Find where the given text appears and provide that cell's center as (X, Y) coordinate. 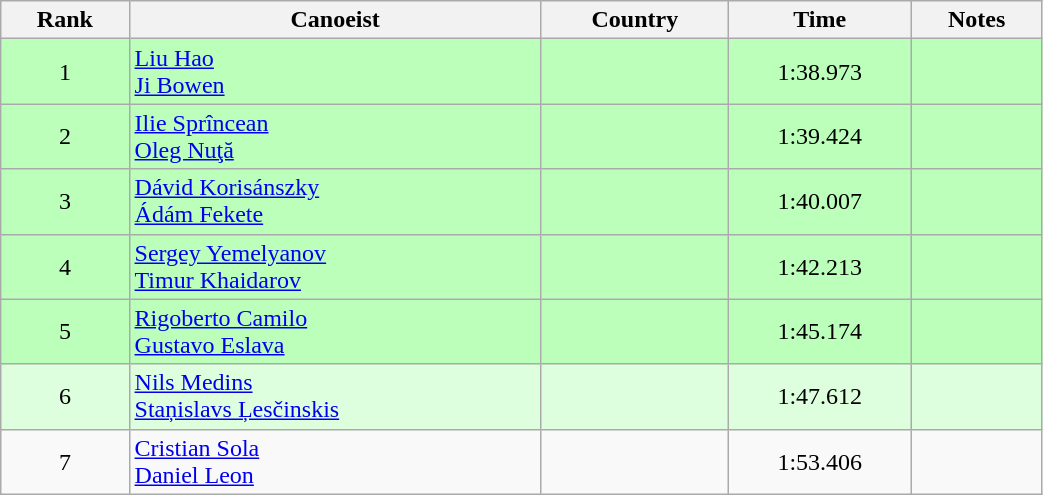
Time (820, 20)
Country (634, 20)
Canoeist (335, 20)
Sergey YemelyanovTimur Khaidarov (335, 266)
4 (65, 266)
Liu HaoJi Bowen (335, 72)
1:47.612 (820, 396)
7 (65, 462)
Rank (65, 20)
Ilie SprînceanOleg Nuţă (335, 136)
1:42.213 (820, 266)
1:45.174 (820, 332)
6 (65, 396)
Cristian SolaDaniel Leon (335, 462)
3 (65, 202)
Nils MedinsStaņislavs Ļesčinskis (335, 396)
2 (65, 136)
Dávid KorisánszkyÁdám Fekete (335, 202)
Rigoberto CamiloGustavo Eslava (335, 332)
5 (65, 332)
1:53.406 (820, 462)
1:40.007 (820, 202)
Notes (976, 20)
1:39.424 (820, 136)
1:38.973 (820, 72)
1 (65, 72)
